Capture the cell that displays the provided text and extract its (X, Y) central coordinate. 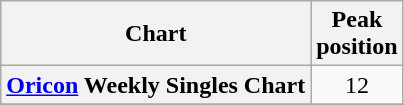
Oricon Weekly Singles Chart (156, 85)
12 (357, 85)
Peakposition (357, 34)
Chart (156, 34)
